Search for the cell housing the specified text and yield its (x, y) center coordinate. 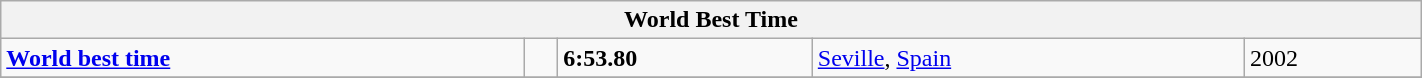
World best time (263, 58)
6:53.80 (686, 58)
2002 (1332, 58)
World Best Time (711, 20)
Seville, Spain (1028, 58)
